For the text-containing cell, return its midpoint in [X, Y] coordinate format. 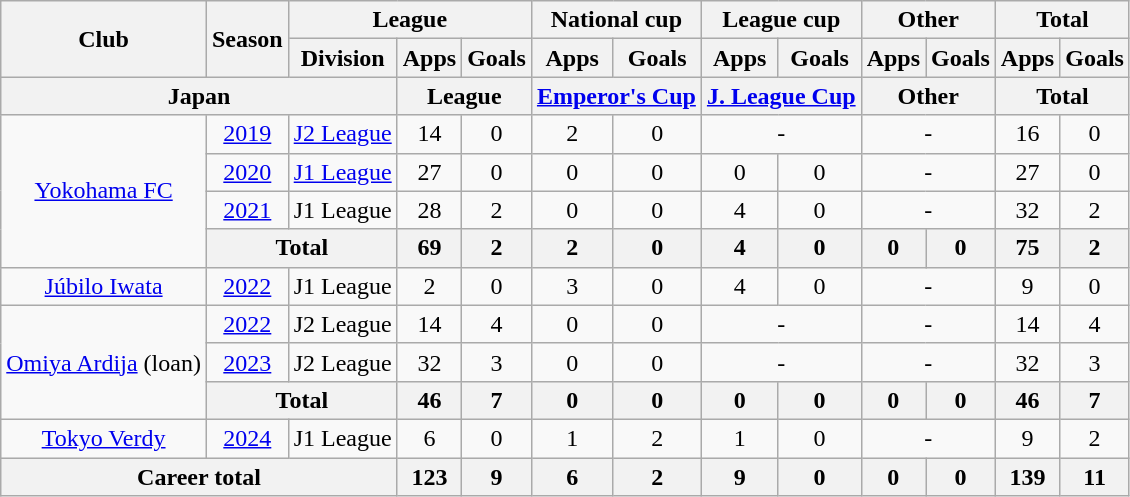
Tokyo Verdy [104, 438]
Emperor's Cup [616, 96]
Career total [199, 477]
2023 [247, 362]
2020 [247, 172]
Japan [199, 96]
League cup [781, 20]
69 [429, 248]
Club [104, 39]
Division [342, 58]
Yokohama FC [104, 191]
16 [1027, 134]
28 [429, 210]
Júbilo Iwata [104, 286]
139 [1027, 477]
Season [247, 39]
123 [429, 477]
2024 [247, 438]
2021 [247, 210]
75 [1027, 248]
2019 [247, 134]
Omiya Ardija (loan) [104, 362]
National cup [616, 20]
11 [1095, 477]
J. League Cup [781, 96]
